Return [x, y] of the center of cell containing provided text 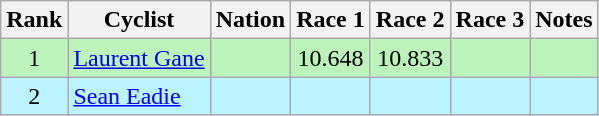
Cyclist [139, 20]
Rank [34, 20]
Laurent Gane [139, 58]
Race 3 [490, 20]
1 [34, 58]
2 [34, 96]
Sean Eadie [139, 96]
Nation [250, 20]
Race 2 [410, 20]
Notes [564, 20]
10.648 [331, 58]
Race 1 [331, 20]
10.833 [410, 58]
